From the cell containing the given text, extract its center point as [X, Y] coordinate. 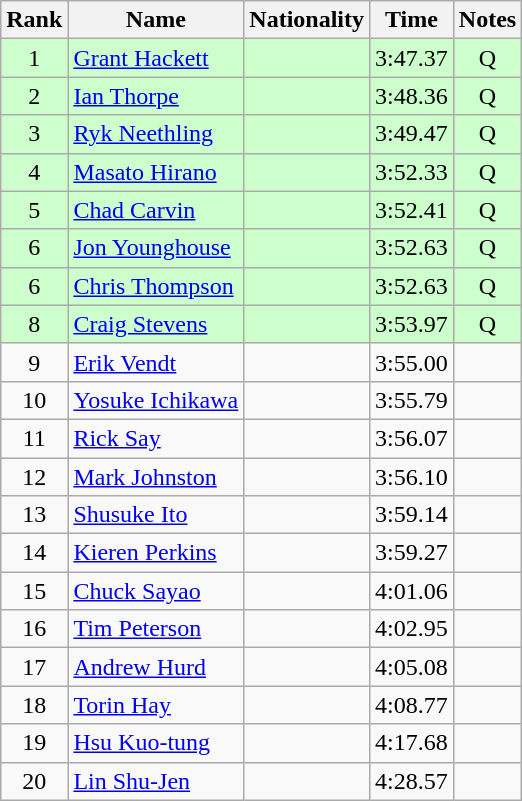
4:01.06 [412, 591]
Hsu Kuo-tung [156, 743]
Chris Thompson [156, 286]
Erik Vendt [156, 362]
10 [34, 400]
12 [34, 477]
Mark Johnston [156, 477]
4:05.08 [412, 667]
16 [34, 629]
3:52.33 [412, 172]
4 [34, 172]
1 [34, 58]
3:52.41 [412, 210]
Torin Hay [156, 705]
4:08.77 [412, 705]
3:55.00 [412, 362]
Notes [487, 20]
Kieren Perkins [156, 553]
15 [34, 591]
2 [34, 96]
3:59.27 [412, 553]
Shusuke Ito [156, 515]
3:49.47 [412, 134]
9 [34, 362]
3 [34, 134]
11 [34, 438]
3:53.97 [412, 324]
Rank [34, 20]
5 [34, 210]
3:56.10 [412, 477]
3:56.07 [412, 438]
3:47.37 [412, 58]
4:17.68 [412, 743]
Tim Peterson [156, 629]
Ian Thorpe [156, 96]
Yosuke Ichikawa [156, 400]
Name [156, 20]
Grant Hackett [156, 58]
Nationality [307, 20]
Craig Stevens [156, 324]
18 [34, 705]
17 [34, 667]
3:48.36 [412, 96]
Chad Carvin [156, 210]
3:59.14 [412, 515]
Masato Hirano [156, 172]
4:28.57 [412, 781]
3:55.79 [412, 400]
13 [34, 515]
Chuck Sayao [156, 591]
Time [412, 20]
Lin Shu-Jen [156, 781]
Rick Say [156, 438]
Andrew Hurd [156, 667]
Ryk Neethling [156, 134]
Jon Younghouse [156, 248]
4:02.95 [412, 629]
14 [34, 553]
20 [34, 781]
8 [34, 324]
19 [34, 743]
